Find where the given text appears and provide that cell's center as (X, Y) coordinate. 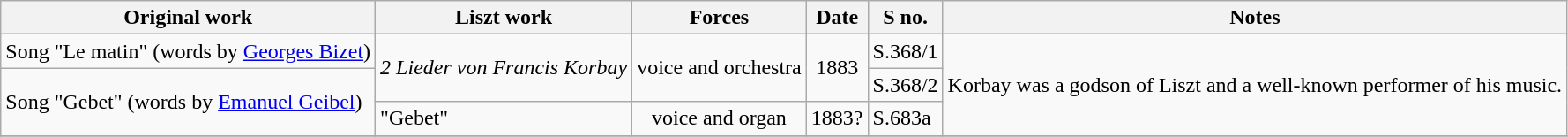
S no. (905, 18)
voice and orchestra (720, 68)
Forces (720, 18)
Original work (189, 18)
S.368/1 (905, 51)
2 Lieder von Francis Korbay (504, 68)
1883 (837, 68)
S.368/2 (905, 85)
"Gebet" (504, 118)
Date (837, 18)
S.683a (905, 118)
1883? (837, 118)
voice and organ (720, 118)
Korbay was a godson of Liszt and a well-known performer of his music. (1255, 85)
Song "Le matin" (words by Georges Bizet) (189, 51)
Liszt work (504, 18)
Song "Gebet" (words by Emanuel Geibel) (189, 102)
Notes (1255, 18)
